Locate the cell with the specified text and output its (X, Y) center coordinate. 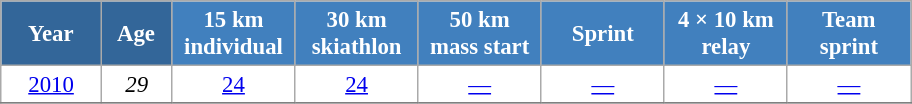
Team sprint (848, 34)
Year (52, 34)
Sprint (602, 34)
2010 (52, 85)
50 km mass start (480, 34)
15 km individual (234, 34)
4 × 10 km relay (726, 34)
29 (136, 85)
Age (136, 34)
30 km skiathlon (356, 34)
